Locate the cell with the specified text and output its [x, y] center coordinate. 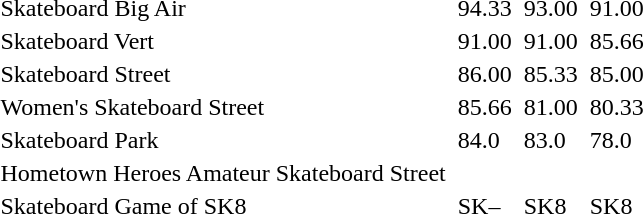
86.00 [484, 74]
83.0 [550, 140]
84.0 [484, 140]
85.66 [484, 107]
85.33 [550, 74]
81.00 [550, 107]
